Scan for the cell matching the given text and deliver its [X, Y] coordinate at center. 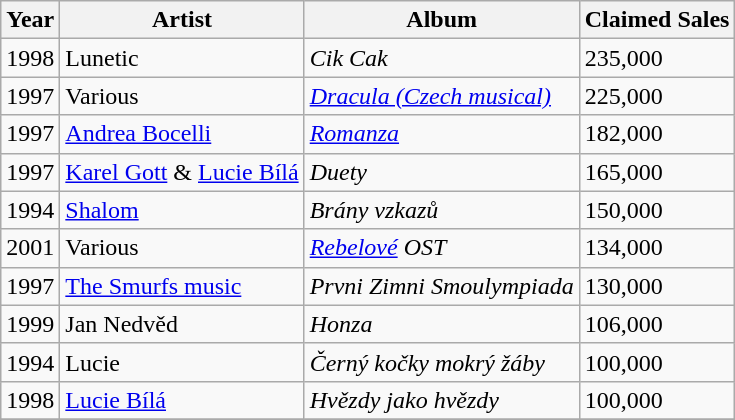
Lunetic [182, 58]
Hvězdy jako hvězdy [442, 400]
225,000 [657, 96]
182,000 [657, 134]
Brány vzkazů [442, 210]
Honza [442, 324]
235,000 [657, 58]
134,000 [657, 248]
Cik Cak [442, 58]
Dracula (Czech musical) [442, 96]
150,000 [657, 210]
Lucie [182, 362]
Jan Nedvěd [182, 324]
The Smurfs music [182, 286]
Rebelové OST [442, 248]
165,000 [657, 172]
Karel Gott & Lucie Bílá [182, 172]
Claimed Sales [657, 20]
Prvni Zimni Smoulympiada [442, 286]
2001 [30, 248]
Shalom [182, 210]
Černý kočky mokrý žáby [442, 362]
130,000 [657, 286]
Album [442, 20]
106,000 [657, 324]
1999 [30, 324]
Lucie Bílá [182, 400]
Andrea Bocelli [182, 134]
Duety [442, 172]
Artist [182, 20]
Romanza [442, 134]
Year [30, 20]
